Search for the cell housing the specified text and yield its (x, y) center coordinate. 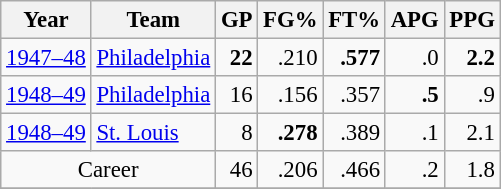
1947–48 (46, 58)
St. Louis (153, 133)
2.1 (472, 133)
.5 (414, 95)
1.8 (472, 170)
FG% (290, 20)
.210 (290, 58)
.9 (472, 95)
.2 (414, 170)
2.2 (472, 58)
Career (108, 170)
Year (46, 20)
.156 (290, 95)
Team (153, 20)
.466 (354, 170)
.0 (414, 58)
.1 (414, 133)
.278 (290, 133)
.206 (290, 170)
.389 (354, 133)
.577 (354, 58)
PPG (472, 20)
APG (414, 20)
22 (237, 58)
46 (237, 170)
8 (237, 133)
.357 (354, 95)
GP (237, 20)
FT% (354, 20)
16 (237, 95)
